Provide the (X, Y) coordinate of the cell's center where the given text is located.  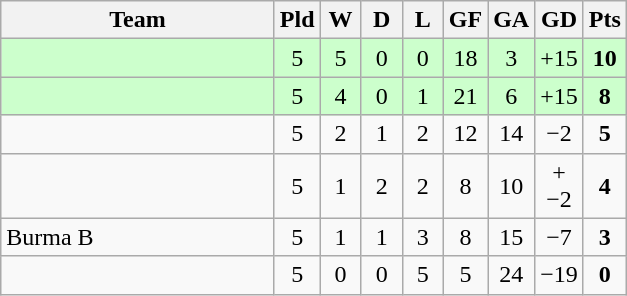
Pld (297, 20)
−19 (560, 275)
Pts (604, 20)
L (422, 20)
GF (465, 20)
Burma B (138, 237)
D (382, 20)
Team (138, 20)
12 (465, 134)
W (340, 20)
GD (560, 20)
GA (512, 20)
14 (512, 134)
15 (512, 237)
+−2 (560, 186)
18 (465, 58)
6 (512, 96)
−2 (560, 134)
21 (465, 96)
−7 (560, 237)
24 (512, 275)
